Identify which cell holds the provided text, then report its [x, y] central coordinate. 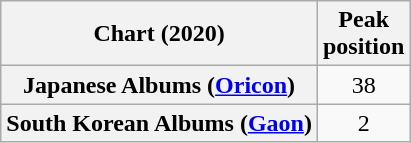
2 [363, 123]
South Korean Albums (Gaon) [160, 123]
Japanese Albums (Oricon) [160, 85]
Peakposition [363, 34]
Chart (2020) [160, 34]
38 [363, 85]
